Find where the given text appears and provide that cell's center as (x, y) coordinate. 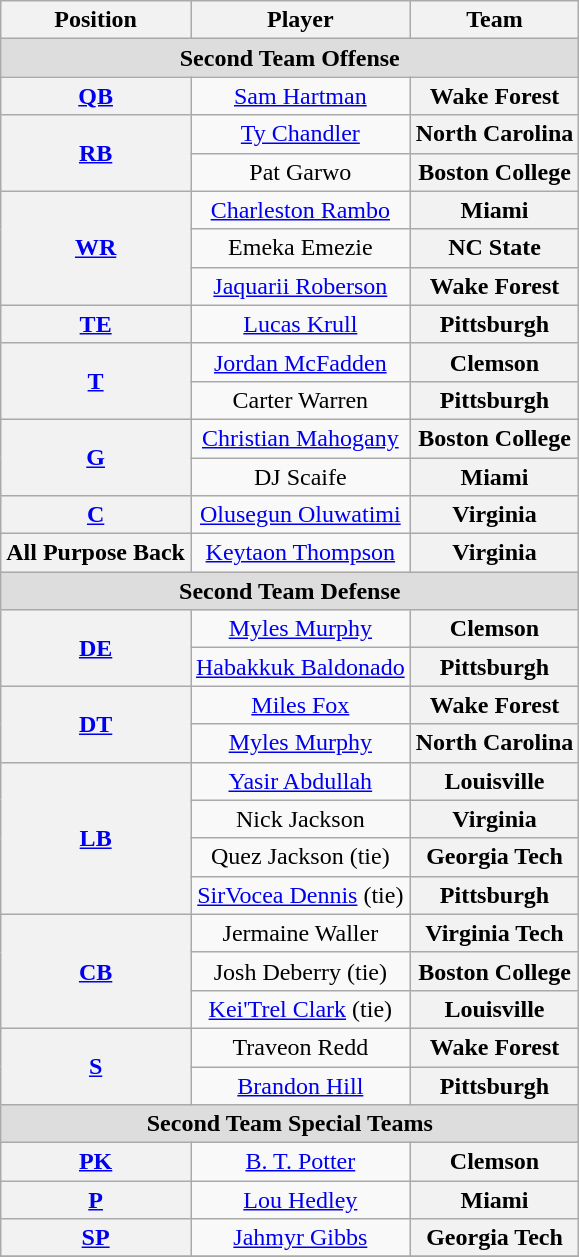
Nick Jackson (300, 819)
QB (96, 96)
Charleston Rambo (300, 210)
Jordan McFadden (300, 362)
Jermaine Waller (300, 933)
SirVocea Dennis (tie) (300, 895)
Quez Jackson (tie) (300, 857)
Habakkuk Baldonado (300, 667)
Team (494, 20)
DE (96, 648)
Emeka Emezie (300, 248)
All Purpose Back (96, 553)
LB (96, 838)
Lou Hedley (300, 1200)
Keytaon Thompson (300, 553)
C (96, 515)
Player (300, 20)
Yasir Abdullah (300, 781)
Brandon Hill (300, 1085)
Second Team Special Teams (290, 1124)
Position (96, 20)
CB (96, 971)
S (96, 1066)
P (96, 1200)
SP (96, 1238)
PK (96, 1162)
Carter Warren (300, 400)
Pat Garwo (300, 172)
TE (96, 324)
Jahmyr Gibbs (300, 1238)
Lucas Krull (300, 324)
Miles Fox (300, 705)
Second Team Defense (290, 591)
DJ Scaife (300, 477)
Sam Hartman (300, 96)
Jaquarii Roberson (300, 286)
Kei'Trel Clark (tie) (300, 1009)
Virginia Tech (494, 933)
DT (96, 724)
Second Team Offense (290, 58)
Josh Deberry (tie) (300, 971)
Traveon Redd (300, 1047)
T (96, 381)
B. T. Potter (300, 1162)
Olusegun Oluwatimi (300, 515)
RB (96, 153)
Christian Mahogany (300, 438)
Ty Chandler (300, 134)
G (96, 457)
NC State (494, 248)
WR (96, 248)
